Scan for the cell matching the given text and deliver its (X, Y) coordinate at center. 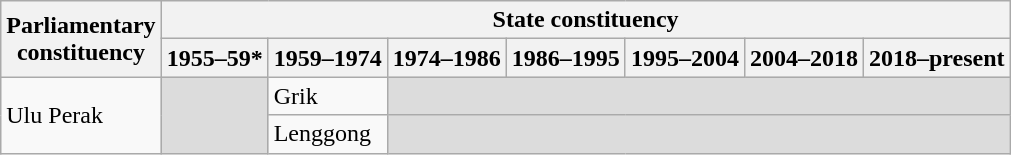
1974–1986 (446, 58)
Grik (328, 96)
2018–present (936, 58)
Ulu Perak (81, 115)
2004–2018 (804, 58)
1959–1974 (328, 58)
1955–59* (214, 58)
1986–1995 (566, 58)
1995–2004 (684, 58)
State constituency (586, 20)
Lenggong (328, 134)
Parliamentaryconstituency (81, 39)
